Pinpoint the cell where the given text exists, returning its [x, y] midpoint coordinate. 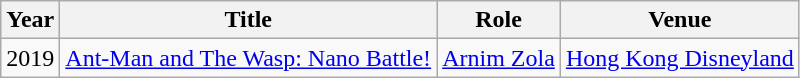
Year [30, 20]
Arnim Zola [499, 58]
2019 [30, 58]
Ant-Man and The Wasp: Nano Battle! [248, 58]
Venue [680, 20]
Title [248, 20]
Role [499, 20]
Hong Kong Disneyland [680, 58]
